From the cell containing the given text, extract its center point as [X, Y] coordinate. 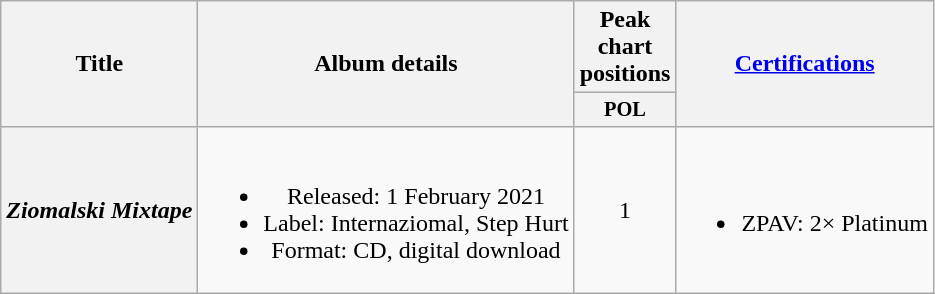
ZPAV: 2× Platinum [805, 210]
Peak chart positions [625, 47]
1 [625, 210]
Released: 1 February 2021Label: Internaziomal, Step HurtFormat: CD, digital download [386, 210]
Album details [386, 64]
Ziomalski Mixtape [100, 210]
Title [100, 64]
POL [625, 110]
Certifications [805, 64]
